Determine the [x, y] coordinate at the center of the cell enclosing the given text.  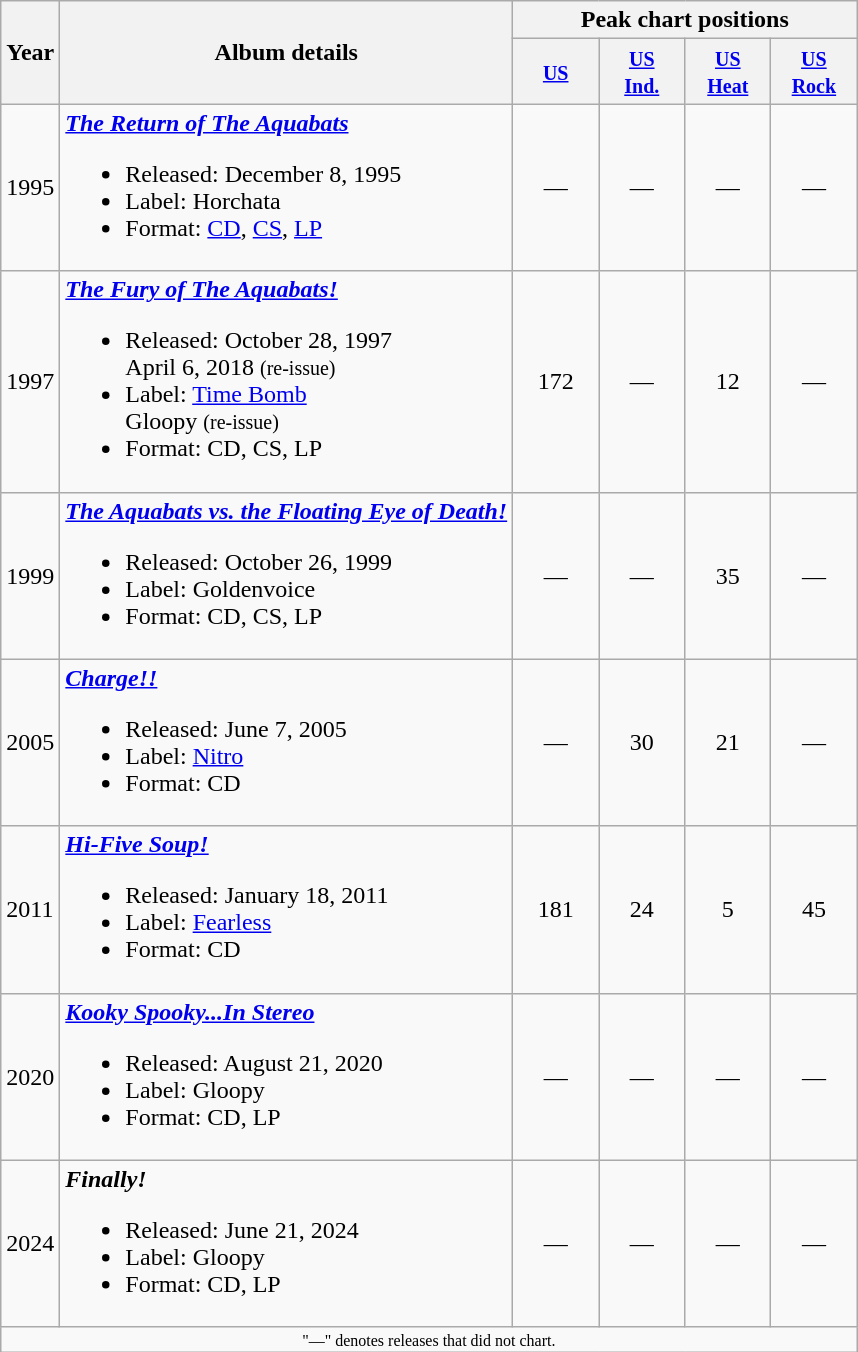
1999 [30, 576]
172 [556, 382]
1997 [30, 382]
Charge!!Released: June 7, 2005Label: NitroFormat: CD [286, 742]
2011 [30, 910]
5 [728, 910]
Hi-Five Soup!Released: January 18, 2011Label: FearlessFormat: CD [286, 910]
181 [556, 910]
USHeat [728, 72]
The Return of The AquabatsReleased: December 8, 1995Label: HorchataFormat: CD, CS, LP [286, 188]
2005 [30, 742]
35 [728, 576]
Peak chart positions [685, 20]
USRock [814, 72]
12 [728, 382]
"—" denotes releases that did not chart. [429, 1339]
Year [30, 52]
USInd. [642, 72]
Kooky Spooky...In StereoReleased: August 21, 2020Label: GloopyFormat: CD, LP [286, 1076]
30 [642, 742]
Finally!Released: June 21, 2024Label: GloopyFormat: CD, LP [286, 1244]
24 [642, 910]
21 [728, 742]
The Aquabats vs. the Floating Eye of Death!Released: October 26, 1999Label: GoldenvoiceFormat: CD, CS, LP [286, 576]
2024 [30, 1244]
45 [814, 910]
Album details [286, 52]
1995 [30, 188]
US [556, 72]
2020 [30, 1076]
The Fury of The Aquabats!Released: October 28, 1997April 6, 2018 (re-issue)Label: Time BombGloopy (re-issue)Format: CD, CS, LP [286, 382]
